Extract the (x, y) coordinate from the center of the cell holding the provided text.  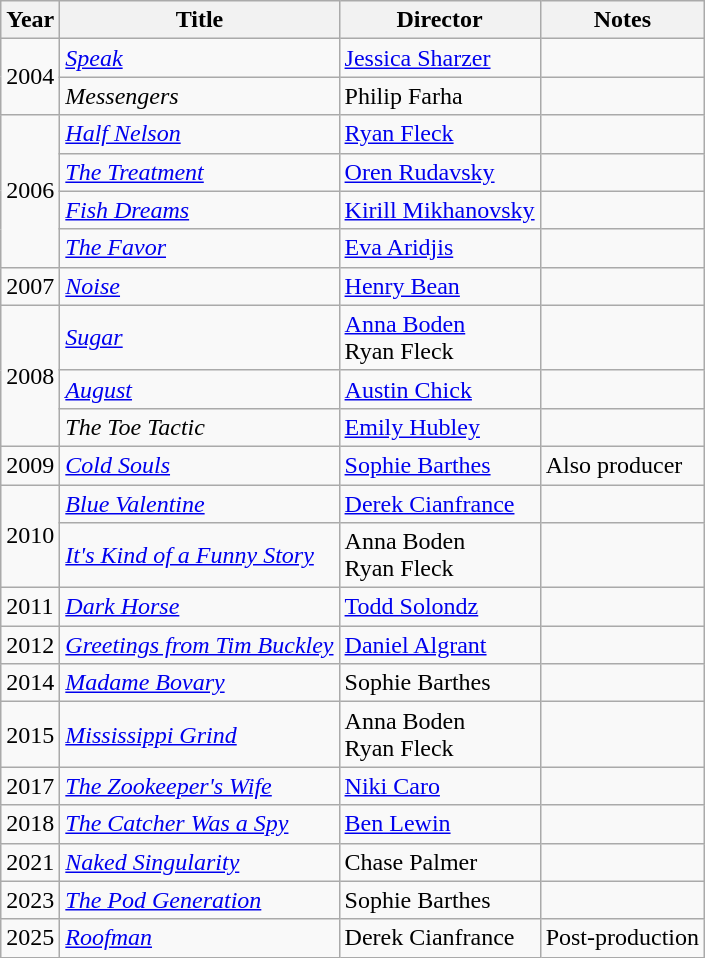
It's Kind of a Funny Story (200, 556)
2009 (30, 465)
The Favor (200, 248)
Roofman (200, 938)
2007 (30, 286)
Oren Rudavsky (440, 172)
2014 (30, 683)
August (200, 389)
Cold Souls (200, 465)
Fish Dreams (200, 210)
Year (30, 20)
Title (200, 20)
2004 (30, 77)
Half Nelson (200, 134)
2017 (30, 786)
2015 (30, 734)
Naked Singularity (200, 862)
The Catcher Was a Spy (200, 824)
Blue Valentine (200, 503)
Philip Farha (440, 96)
Sugar (200, 338)
Ryan Fleck (440, 134)
The Toe Tactic (200, 427)
Niki Caro (440, 786)
Director (440, 20)
2021 (30, 862)
2023 (30, 900)
Speak (200, 58)
The Zookeeper's Wife (200, 786)
2025 (30, 938)
2011 (30, 607)
Henry Bean (440, 286)
Kirill Mikhanovsky (440, 210)
Todd Solondz (440, 607)
Dark Horse (200, 607)
Greetings from Tim Buckley (200, 645)
Austin Chick (440, 389)
2012 (30, 645)
Noise (200, 286)
Jessica Sharzer (440, 58)
Madame Bovary (200, 683)
Chase Palmer (440, 862)
The Pod Generation (200, 900)
2008 (30, 376)
2018 (30, 824)
Mississippi Grind (200, 734)
Notes (622, 20)
Daniel Algrant (440, 645)
Messengers (200, 96)
Eva Aridjis (440, 248)
Also producer (622, 465)
Emily Hubley (440, 427)
The Treatment (200, 172)
Post-production (622, 938)
Ben Lewin (440, 824)
2006 (30, 191)
2010 (30, 536)
